Search for the cell housing the specified text and yield its [x, y] center coordinate. 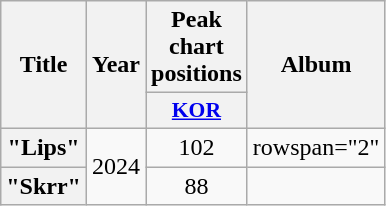
Album [316, 65]
88 [197, 185]
Title [44, 65]
102 [197, 147]
KOR [197, 111]
2024 [116, 166]
Year [116, 65]
"Lips" [44, 147]
rowspan="2" [316, 147]
"Skrr" [44, 185]
Peak chartpositions [197, 47]
